Determine the (X, Y) coordinate at the center of the cell enclosing the given text.  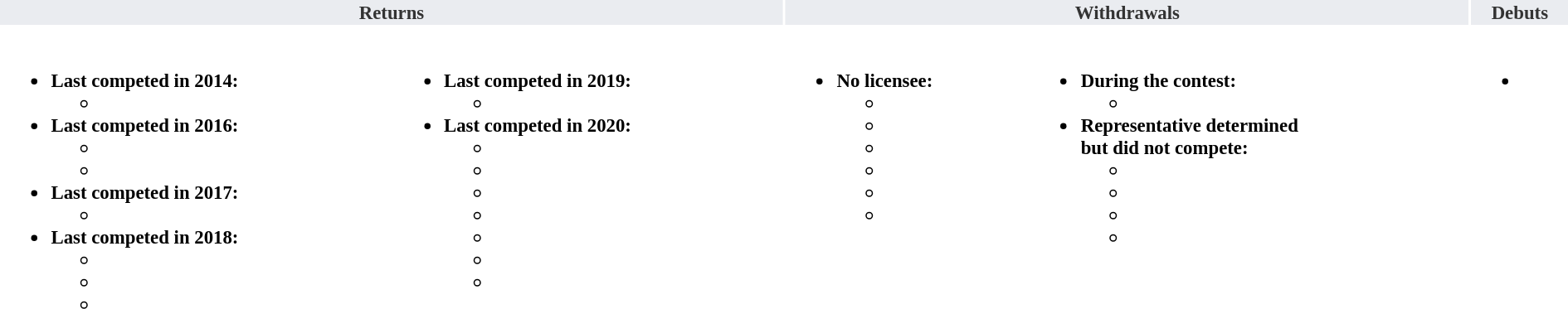
Returns (392, 12)
Debuts (1520, 12)
Withdrawals (1127, 12)
